From the cell containing the given text, extract its center point as (X, Y) coordinate. 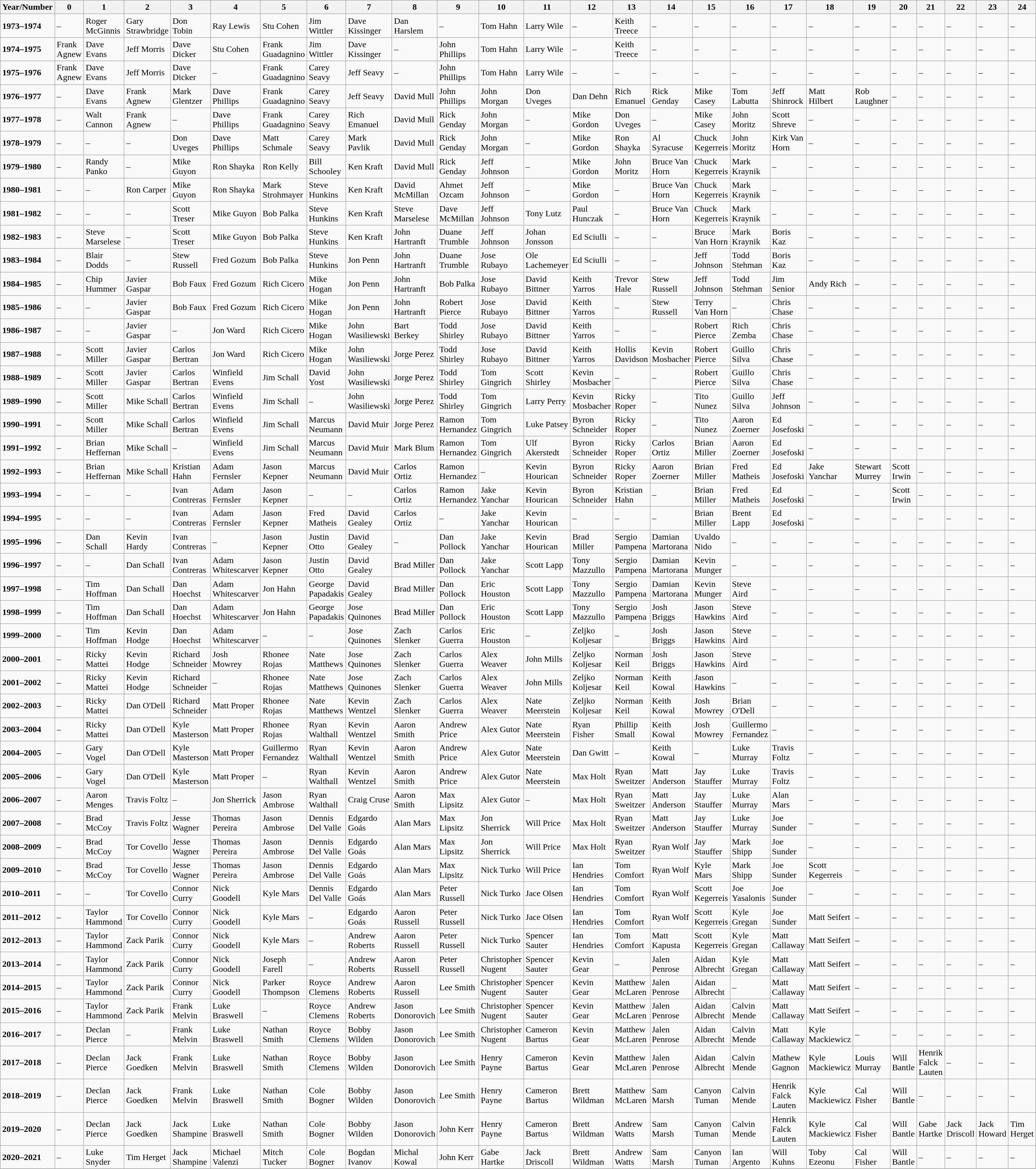
14 (671, 7)
Luke Patsey (547, 425)
1983–1984 (27, 260)
Matt Kapusta (671, 940)
21 (931, 7)
2006–2007 (27, 800)
2002–2003 (27, 706)
Kirk Van Horn (788, 143)
Mark Glentzer (190, 96)
Gary Strawbridge (147, 26)
1988–1989 (27, 378)
1977–1978 (27, 120)
1991–1992 (27, 448)
1981–1982 (27, 213)
Mark Pavlik (369, 143)
17 (788, 7)
2001–2002 (27, 683)
2016–2017 (27, 1034)
23 (992, 7)
Aaron Menges (104, 800)
2011–2012 (27, 917)
16 (750, 7)
Trevor Hale (632, 283)
1979–1980 (27, 167)
1978–1979 (27, 143)
2013–2014 (27, 964)
24 (1022, 7)
Tom Labutta (750, 96)
Michael Valenzi (236, 1157)
1973–1974 (27, 26)
3 (190, 7)
Year/Number (27, 7)
Scott Shirley (547, 378)
19 (872, 7)
1974–1975 (27, 49)
Don Tobin (190, 26)
11 (547, 7)
15 (711, 7)
Chip Hummer (104, 283)
2007–2008 (27, 823)
1992–1993 (27, 471)
2012–2013 (27, 940)
2019–2020 (27, 1129)
1997–1998 (27, 588)
Tony Lutz (547, 213)
Bogdan Ivanov (369, 1157)
13 (632, 7)
Rich Zemba (750, 331)
Brent Lapp (750, 518)
2010–2011 (27, 893)
Dan Dehn (592, 96)
2004–2005 (27, 753)
Ian Argento (750, 1157)
1999–2000 (27, 635)
Roger McGinnis (104, 26)
1986–1987 (27, 331)
Mark Blum (415, 448)
Will Kuhns (788, 1157)
Matt Hilbert (830, 96)
Larry Perry (547, 401)
6 (326, 7)
4 (236, 7)
Parker Thompson (284, 987)
Rob Laughner (872, 96)
Walt Cannon (104, 120)
Andy Rich (830, 283)
2003–2004 (27, 730)
1 (104, 7)
Jeff Shinrock (788, 96)
1984–1985 (27, 283)
1996–1997 (27, 565)
1990–1991 (27, 425)
Hollis Davidson (632, 354)
Uvaldo Nido (711, 541)
Paul Hunczak (592, 213)
Randy Panko (104, 167)
Toby Ezeonu (830, 1157)
Dan Gwitt (592, 753)
Terry Van Horn (711, 307)
Ahmet Ozcam (458, 190)
Brian O'Dell (750, 706)
Joe Yasalonis (750, 893)
David McMillan (415, 190)
Kevin Hardy (147, 541)
Michal Kowal (415, 1157)
Luke Snyder (104, 1157)
18 (830, 7)
2008–2009 (27, 846)
Joseph Farell (284, 964)
Dave McMillan (458, 213)
Scott Shreve (788, 120)
Phillip Small (632, 730)
Jim Senior (788, 283)
1989–1990 (27, 401)
9 (458, 7)
1985–1986 (27, 307)
Louis Murray (872, 1063)
20 (903, 7)
2000–2001 (27, 659)
Ron Carper (147, 190)
2020–2021 (27, 1157)
Johan Jonsson (547, 236)
David Yost (326, 378)
Ron Kelly (284, 167)
Stewart Murrey (872, 471)
2015–2016 (27, 1011)
1982–1983 (27, 236)
Ryan Fisher (592, 730)
Ulf Akerstedt (547, 448)
0 (69, 7)
Al Syracuse (671, 143)
Dan Harslem (415, 26)
2017–2018 (27, 1063)
1980–1981 (27, 190)
1976–1977 (27, 96)
10 (501, 7)
2009–2010 (27, 870)
Jack Howard (992, 1129)
Mathew Gagnon (788, 1063)
Mitch Tucker (284, 1157)
1987–1988 (27, 354)
2005–2006 (27, 776)
Bart Berkey (415, 331)
Blair Dodds (104, 260)
5 (284, 7)
1975–1976 (27, 73)
12 (592, 7)
Mark Strohmayer (284, 190)
Matt Schmale (284, 143)
2 (147, 7)
1995–1996 (27, 541)
1994–1995 (27, 518)
1998–1999 (27, 612)
Bill Schooley (326, 167)
7 (369, 7)
2014–2015 (27, 987)
2018–2019 (27, 1096)
22 (961, 7)
8 (415, 7)
Ray Lewis (236, 26)
Ole Lachemeyer (547, 260)
Craig Cruse (369, 800)
1993–1994 (27, 495)
